Capture the cell that displays the provided text and extract its [x, y] central coordinate. 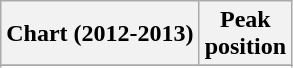
Chart (2012-2013) [100, 34]
Peakposition [245, 34]
